Return the (X, Y) coordinate for the center point of the cell that contains the specified text.  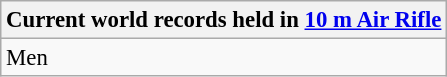
Current world records held in 10 m Air Rifle (224, 20)
Men (224, 58)
